From the cell containing the given text, extract its center point as (x, y) coordinate. 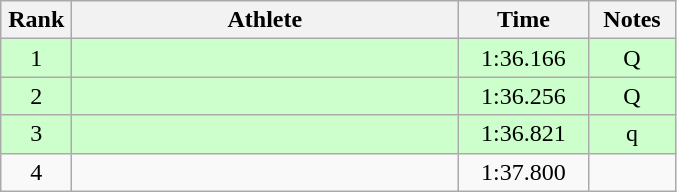
3 (36, 134)
1:36.256 (524, 96)
1:36.821 (524, 134)
1:36.166 (524, 58)
1 (36, 58)
Notes (632, 20)
Athlete (265, 20)
1:37.800 (524, 172)
2 (36, 96)
q (632, 134)
4 (36, 172)
Rank (36, 20)
Time (524, 20)
